For the text-containing cell, return its midpoint in (X, Y) coordinate format. 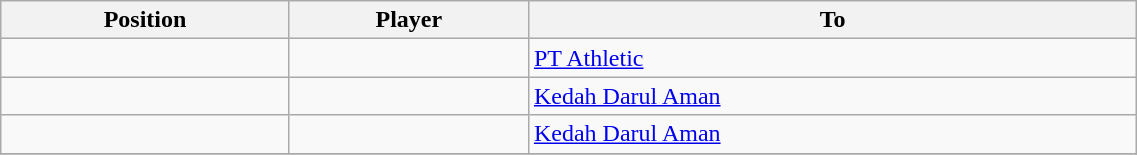
To (832, 20)
Player (408, 20)
Position (146, 20)
PT Athletic (832, 58)
